Identify which cell holds the provided text, then report its (X, Y) central coordinate. 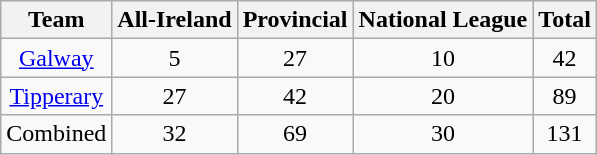
30 (443, 134)
10 (443, 58)
5 (174, 58)
All-Ireland (174, 20)
Galway (56, 58)
National League (443, 20)
131 (565, 134)
32 (174, 134)
20 (443, 96)
Total (565, 20)
Tipperary (56, 96)
69 (295, 134)
89 (565, 96)
Provincial (295, 20)
Team (56, 20)
Combined (56, 134)
